Return the [X, Y] coordinate for the center point of the cell that contains the specified text.  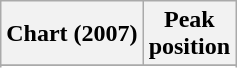
Peakposition [189, 34]
Chart (2007) [72, 34]
